Search for the cell housing the specified text and yield its (x, y) center coordinate. 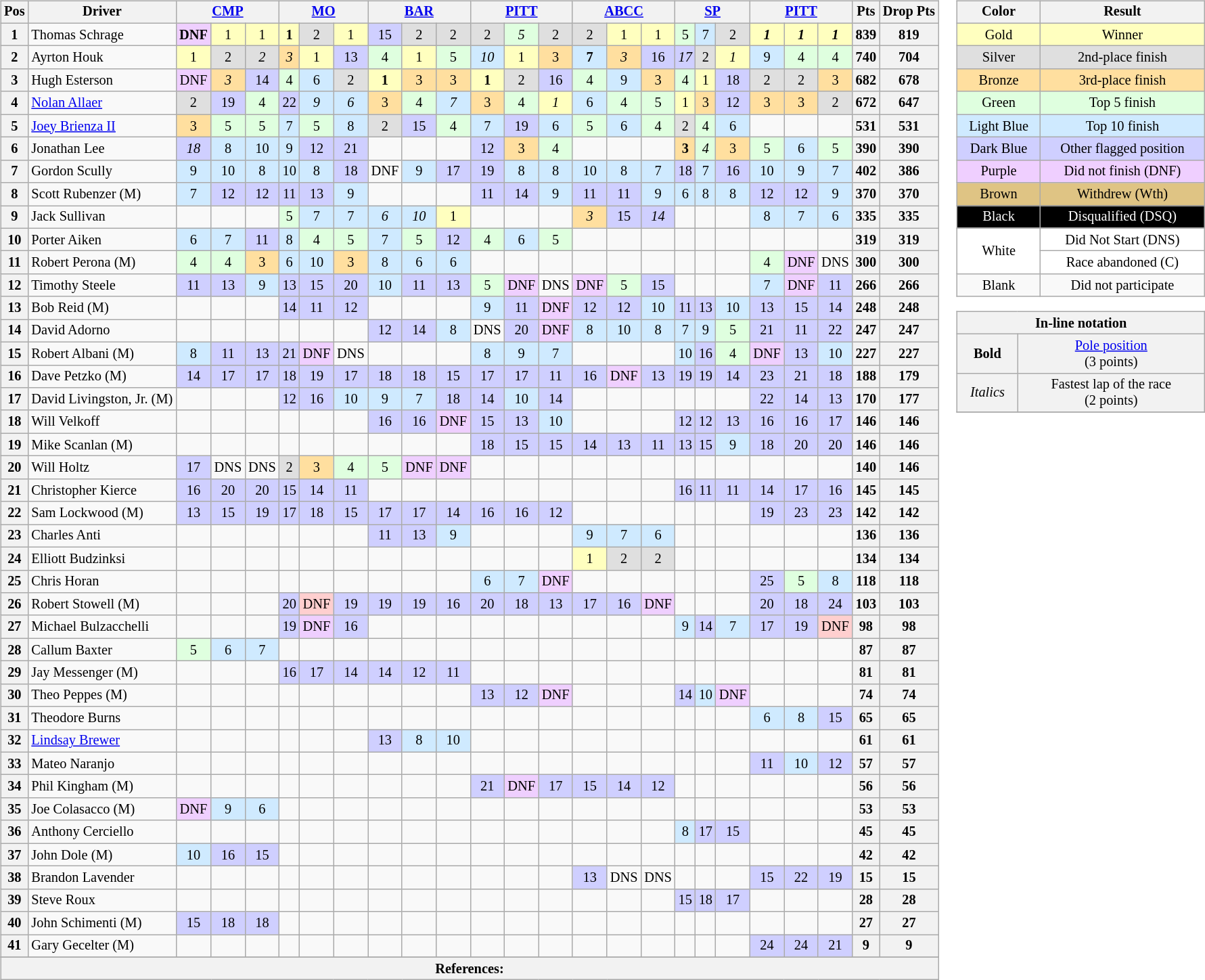
Robert Perona (M) (101, 263)
Elliott Budzinksi (101, 558)
Joe Colasacco (M) (101, 809)
Bronze (999, 81)
819 (909, 35)
Race abandoned (C) (1122, 263)
37 (14, 855)
Pos (14, 12)
Dave Petzko (M) (101, 376)
Gordon Scully (101, 171)
Mike Scanlan (M) (101, 445)
ABCC (624, 12)
Result (1122, 12)
John Schimenti (M) (101, 923)
Driver (101, 12)
Chris Horan (101, 581)
David Adorno (101, 331)
Purple (999, 171)
35 (14, 809)
David Livingston, Jr. (M) (101, 399)
41 (14, 946)
672 (866, 103)
36 (14, 832)
Jack Sullivan (101, 217)
40 (14, 923)
Sam Lockwood (M) (101, 513)
Pole position(3 points) (1111, 354)
MO (323, 12)
3rd-place finish (1122, 81)
BAR (419, 12)
740 (866, 58)
Ayrton Houk (101, 58)
Top 5 finish (1122, 103)
Top 10 finish (1122, 126)
30 (14, 695)
References: (470, 968)
Gary Gecelter (M) (101, 946)
Will Holtz (101, 468)
Color (999, 12)
402 (866, 171)
Porter Aiken (101, 240)
Did not finish (DNF) (1122, 171)
Charles Anti (101, 536)
38 (14, 878)
Michael Bulzacchelli (101, 627)
Brown (999, 194)
Light Blue (999, 126)
CMP (227, 12)
839 (866, 35)
Pts (866, 12)
Fastest lap of the race(2 points) (1111, 393)
32 (14, 741)
Theodore Burns (101, 718)
140 (866, 468)
Steve Roux (101, 900)
Disqualified (DSQ) (1122, 217)
188 (866, 376)
Italics (988, 393)
177 (909, 399)
Robert Albani (M) (101, 353)
647 (909, 103)
Dark Blue (999, 149)
Callum Baxter (101, 650)
386 (909, 171)
26 (14, 604)
179 (909, 376)
Timothy Steele (101, 286)
170 (866, 399)
Theo Peppes (M) (101, 695)
Scott Rubenzer (M) (101, 194)
John Dole (M) (101, 855)
678 (909, 81)
Hugh Esterson (101, 81)
Will Velkoff (101, 422)
29 (14, 673)
White (999, 250)
Thomas Schrage (101, 35)
704 (909, 58)
Bob Reid (M) (101, 308)
Brandon Lavender (101, 878)
39 (14, 900)
Winner (1122, 35)
33 (14, 763)
Bold (988, 354)
Mateo Naranjo (101, 763)
Lindsay Brewer (101, 741)
682 (866, 81)
31 (14, 718)
Black (999, 217)
34 (14, 786)
Blank (999, 286)
Christopher Kierce (101, 490)
Joey Brienza II (101, 126)
Green (999, 103)
Gold (999, 35)
Other flagged position (1122, 149)
Jonathan Lee (101, 149)
Withdrew (Wth) (1122, 194)
Robert Stowell (M) (101, 604)
2nd-place finish (1122, 58)
Silver (999, 58)
Nolan Allaer (101, 103)
SP (713, 12)
Did Not Start (DNS) (1122, 240)
Drop Pts (909, 12)
In-line notation (1081, 323)
Phil Kingham (M) (101, 786)
Jay Messenger (M) (101, 673)
Anthony Cerciello (101, 832)
Did not participate (1122, 286)
